Determine the [x, y] coordinate at the center of the cell enclosing the given text.  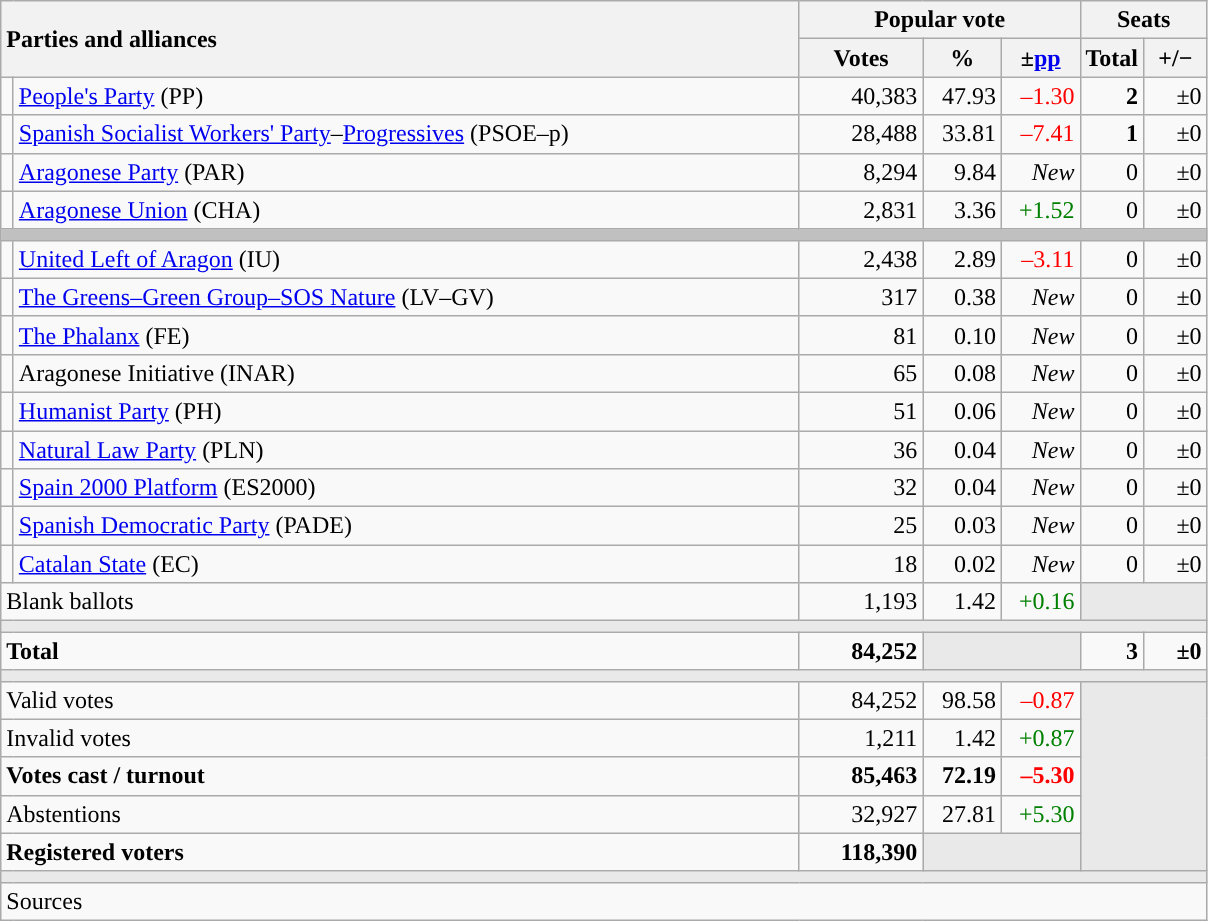
0.06 [962, 411]
28,488 [861, 134]
98.58 [962, 700]
The Greens–Green Group–SOS Nature (LV–GV) [406, 297]
47.93 [962, 96]
3 [1112, 651]
2.89 [962, 259]
27.81 [962, 814]
–3.11 [1040, 259]
Registered voters [400, 852]
Valid votes [400, 700]
72.19 [962, 776]
65 [861, 373]
18 [861, 564]
32 [861, 488]
317 [861, 297]
Aragonese Union (CHA) [406, 210]
±pp [1040, 58]
2 [1112, 96]
% [962, 58]
Spanish Democratic Party (PADE) [406, 526]
0.02 [962, 564]
1 [1112, 134]
+/− [1176, 58]
Abstentions [400, 814]
Aragonese Party (PAR) [406, 172]
–5.30 [1040, 776]
0.08 [962, 373]
9.84 [962, 172]
33.81 [962, 134]
0.10 [962, 335]
Invalid votes [400, 738]
Catalan State (EC) [406, 564]
+0.87 [1040, 738]
1,211 [861, 738]
Seats [1144, 20]
Sources [604, 901]
118,390 [861, 852]
Natural Law Party (PLN) [406, 449]
+0.16 [1040, 602]
+1.52 [1040, 210]
Spain 2000 Platform (ES2000) [406, 488]
Votes [861, 58]
–1.30 [1040, 96]
32,927 [861, 814]
United Left of Aragon (IU) [406, 259]
1,193 [861, 602]
0.03 [962, 526]
2,831 [861, 210]
Popular vote [940, 20]
Votes cast / turnout [400, 776]
3.36 [962, 210]
People's Party (PP) [406, 96]
Blank ballots [400, 602]
–0.87 [1040, 700]
The Phalanx (FE) [406, 335]
40,383 [861, 96]
Spanish Socialist Workers' Party–Progressives (PSOE–p) [406, 134]
–7.41 [1040, 134]
81 [861, 335]
36 [861, 449]
+5.30 [1040, 814]
Aragonese Initiative (INAR) [406, 373]
Parties and alliances [400, 39]
Humanist Party (PH) [406, 411]
0.38 [962, 297]
25 [861, 526]
51 [861, 411]
85,463 [861, 776]
8,294 [861, 172]
2,438 [861, 259]
